Search for the cell housing the specified text and yield its [x, y] center coordinate. 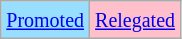
Relegated [136, 20]
Promoted [46, 20]
